Scan for the cell matching the given text and deliver its (X, Y) coordinate at center. 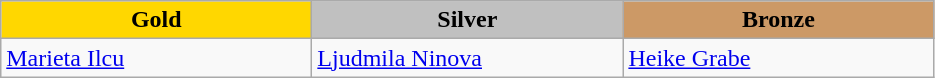
Heike Grabe (778, 58)
Silver (468, 20)
Ljudmila Ninova (468, 58)
Marieta Ilcu (156, 58)
Bronze (778, 20)
Gold (156, 20)
